Identify which cell holds the provided text, then report its (x, y) central coordinate. 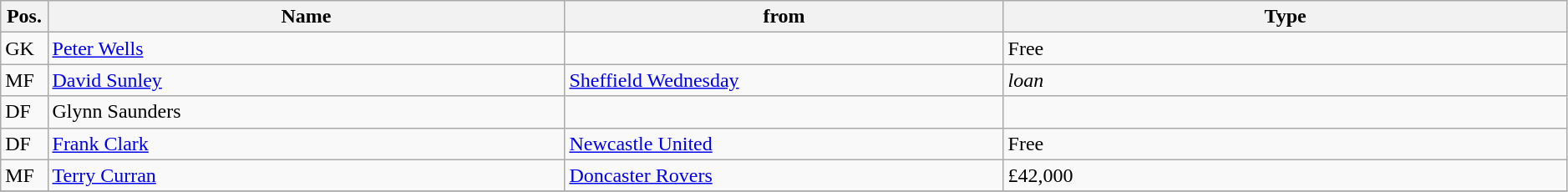
Pos. (24, 17)
David Sunley (306, 80)
Sheffield Wednesday (784, 80)
Doncaster Rovers (784, 175)
from (784, 17)
Glynn Saunders (306, 112)
Peter Wells (306, 48)
Newcastle United (784, 144)
GK (24, 48)
loan (1285, 80)
£42,000 (1285, 175)
Frank Clark (306, 144)
Name (306, 17)
Type (1285, 17)
Terry Curran (306, 175)
